Identify which cell holds the provided text, then report its [x, y] central coordinate. 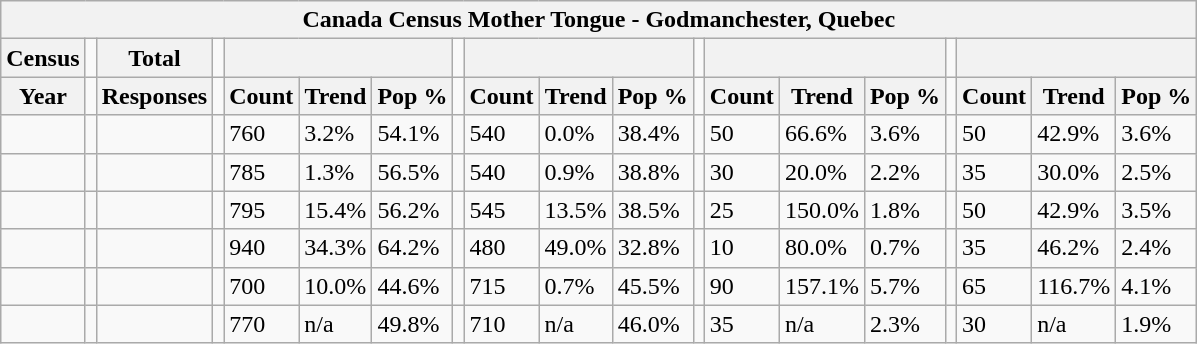
25 [742, 210]
54.1% [412, 134]
5.7% [904, 286]
545 [502, 210]
1.9% [1156, 324]
770 [262, 324]
Canada Census Mother Tongue - Godmanchester, Quebec [599, 20]
15.4% [336, 210]
80.0% [822, 248]
480 [502, 248]
710 [502, 324]
2.2% [904, 172]
46.2% [1074, 248]
90 [742, 286]
2.5% [1156, 172]
10 [742, 248]
56.5% [412, 172]
Census [43, 58]
38.4% [652, 134]
150.0% [822, 210]
34.3% [336, 248]
760 [262, 134]
38.5% [652, 210]
49.0% [576, 248]
157.1% [822, 286]
56.2% [412, 210]
10.0% [336, 286]
700 [262, 286]
44.6% [412, 286]
795 [262, 210]
3.5% [1156, 210]
2.3% [904, 324]
0.0% [576, 134]
116.7% [1074, 286]
46.0% [652, 324]
45.5% [652, 286]
715 [502, 286]
49.8% [412, 324]
32.8% [652, 248]
66.6% [822, 134]
30.0% [1074, 172]
38.8% [652, 172]
64.2% [412, 248]
4.1% [1156, 286]
Total [154, 58]
0.9% [576, 172]
20.0% [822, 172]
2.4% [1156, 248]
13.5% [576, 210]
Year [43, 96]
3.2% [336, 134]
Responses [154, 96]
65 [994, 286]
1.8% [904, 210]
1.3% [336, 172]
785 [262, 172]
940 [262, 248]
